Output the (x, y) coordinate of the center of the cell containing the given text.  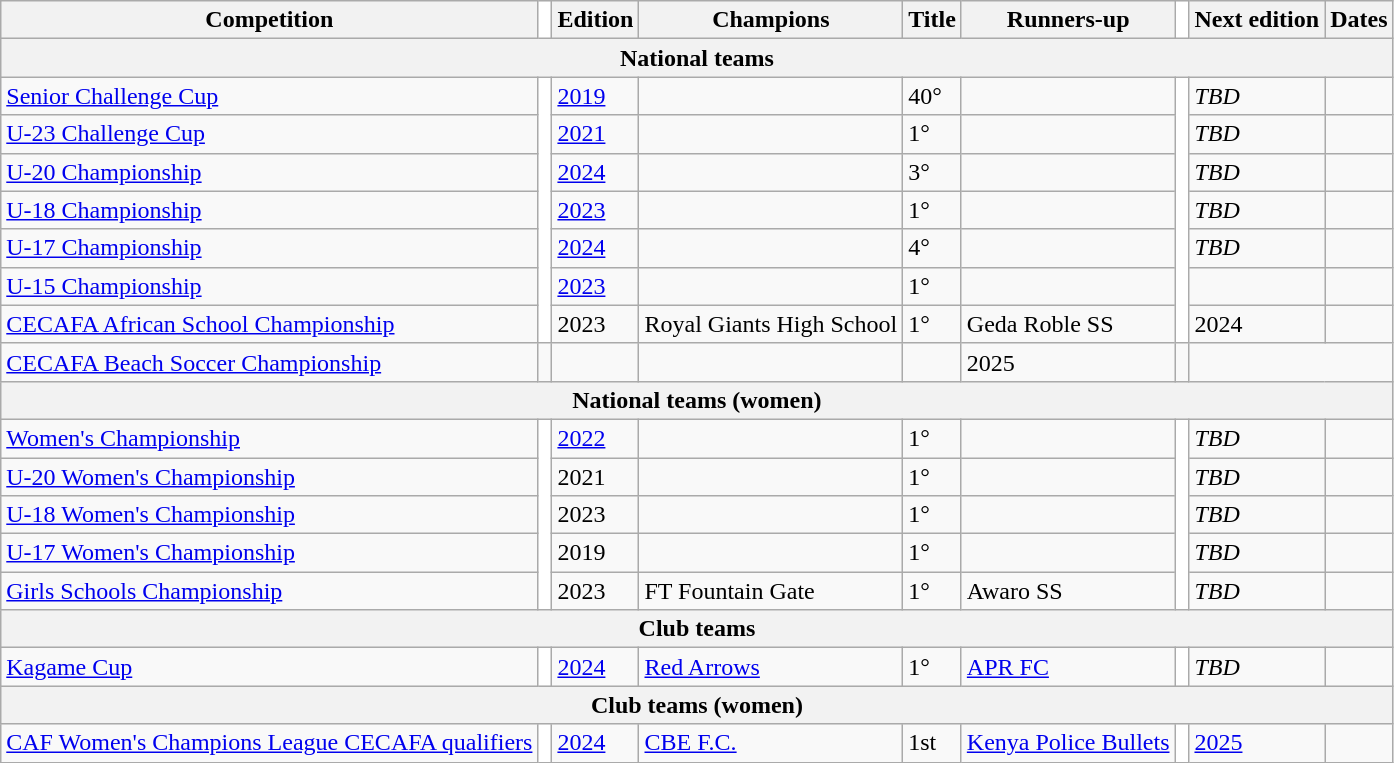
Royal Giants High School (771, 324)
Senior Challenge Cup (270, 96)
U-20 Women's Championship (270, 477)
CAF Women's Champions League CECAFA qualifiers (270, 743)
U-17 Women's Championship (270, 553)
U-17 Championship (270, 248)
2022 (596, 438)
Kenya Police Bullets (1068, 743)
U-15 Championship (270, 286)
Dates (1359, 20)
Awaro SS (1068, 591)
U-20 Championship (270, 172)
U-23 Challenge Cup (270, 134)
Girls Schools Championship (270, 591)
U-18 Championship (270, 210)
Champions (771, 20)
National teams (women) (697, 400)
Red Arrows (771, 667)
Edition (596, 20)
Club teams (women) (697, 705)
CECAFA Beach Soccer Championship (270, 362)
4° (932, 248)
3° (932, 172)
Runners-up (1068, 20)
Club teams (697, 629)
U-18 Women's Championship (270, 515)
Women's Championship (270, 438)
Title (932, 20)
Geda Roble SS (1068, 324)
1st (932, 743)
CBE F.C. (771, 743)
APR FC (1068, 667)
FT Fountain Gate (771, 591)
Kagame Cup (270, 667)
National teams (697, 58)
Next edition (1257, 20)
Competition (270, 20)
40° (932, 96)
CECAFA African School Championship (270, 324)
